Locate the cell with the specified text and output its [x, y] center coordinate. 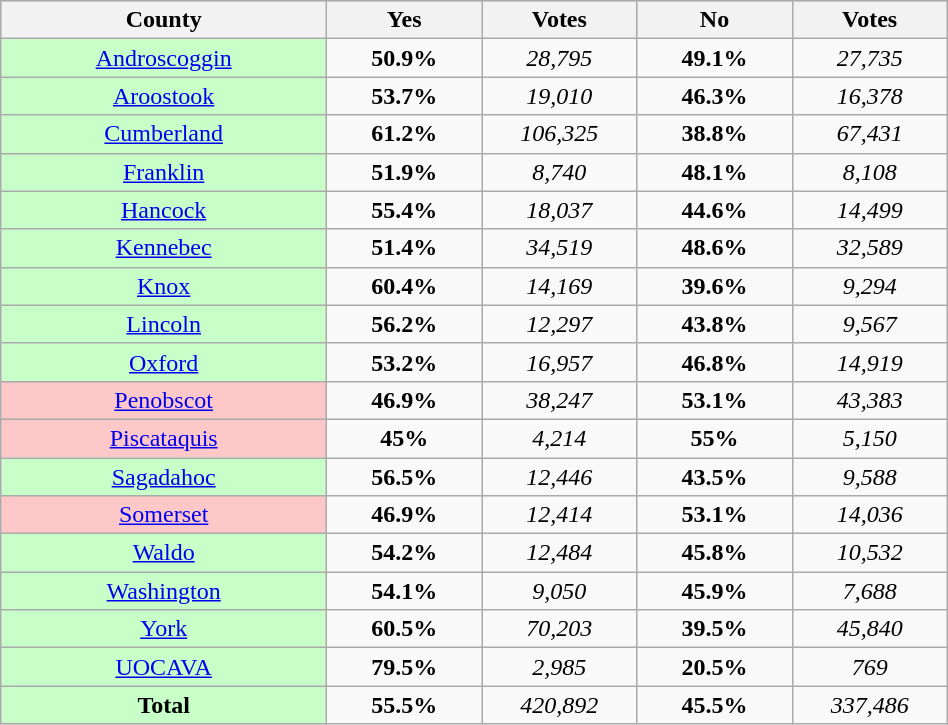
2,985 [560, 667]
Sagadahoc [164, 477]
8,740 [560, 172]
28,795 [560, 58]
54.1% [404, 591]
12,297 [560, 324]
39.5% [714, 629]
No [714, 20]
45.8% [714, 553]
20.5% [714, 667]
45,840 [870, 629]
79.5% [404, 667]
43,383 [870, 400]
45.9% [714, 591]
27,735 [870, 58]
53.7% [404, 96]
9,588 [870, 477]
Piscataquis [164, 438]
Penobscot [164, 400]
56.5% [404, 477]
51.9% [404, 172]
70,203 [560, 629]
Kennebec [164, 248]
UOCAVA [164, 667]
420,892 [560, 705]
39.6% [714, 286]
34,519 [560, 248]
Yes [404, 20]
9,050 [560, 591]
61.2% [404, 134]
9,294 [870, 286]
55% [714, 438]
12,414 [560, 515]
14,919 [870, 362]
County [164, 20]
Washington [164, 591]
8,108 [870, 172]
45.5% [714, 705]
Total [164, 705]
16,378 [870, 96]
55.4% [404, 210]
Knox [164, 286]
York [164, 629]
50.9% [404, 58]
60.4% [404, 286]
14,036 [870, 515]
Cumberland [164, 134]
5,150 [870, 438]
769 [870, 667]
49.1% [714, 58]
Aroostook [164, 96]
Oxford [164, 362]
60.5% [404, 629]
48.6% [714, 248]
55.5% [404, 705]
14,499 [870, 210]
46.3% [714, 96]
43.8% [714, 324]
4,214 [560, 438]
38.8% [714, 134]
9,567 [870, 324]
48.1% [714, 172]
Hancock [164, 210]
44.6% [714, 210]
18,037 [560, 210]
46.8% [714, 362]
337,486 [870, 705]
Waldo [164, 553]
7,688 [870, 591]
56.2% [404, 324]
16,957 [560, 362]
Androscoggin [164, 58]
45% [404, 438]
106,325 [560, 134]
14,169 [560, 286]
32,589 [870, 248]
10,532 [870, 553]
53.2% [404, 362]
Lincoln [164, 324]
Franklin [164, 172]
19,010 [560, 96]
12,446 [560, 477]
38,247 [560, 400]
67,431 [870, 134]
54.2% [404, 553]
12,484 [560, 553]
43.5% [714, 477]
Somerset [164, 515]
51.4% [404, 248]
